Output the [X, Y] coordinate of the center of the cell containing the given text.  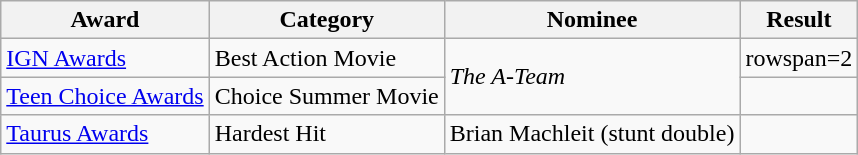
Hardest Hit [326, 134]
Choice Summer Movie [326, 96]
rowspan=2 [799, 58]
Brian Machleit (stunt double) [592, 134]
The A-Team [592, 77]
Result [799, 20]
Taurus Awards [105, 134]
IGN Awards [105, 58]
Nominee [592, 20]
Best Action Movie [326, 58]
Award [105, 20]
Teen Choice Awards [105, 96]
Category [326, 20]
